Identify which cell holds the provided text, then report its (x, y) central coordinate. 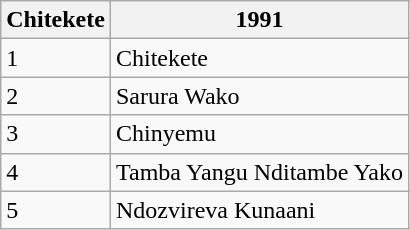
Sarura Wako (259, 96)
4 (56, 172)
Tamba Yangu Nditambe Yako (259, 172)
Ndozvireva Kunaani (259, 210)
2 (56, 96)
3 (56, 134)
5 (56, 210)
1 (56, 58)
Chinyemu (259, 134)
1991 (259, 20)
